Find where the given text appears and provide that cell's center as [x, y] coordinate. 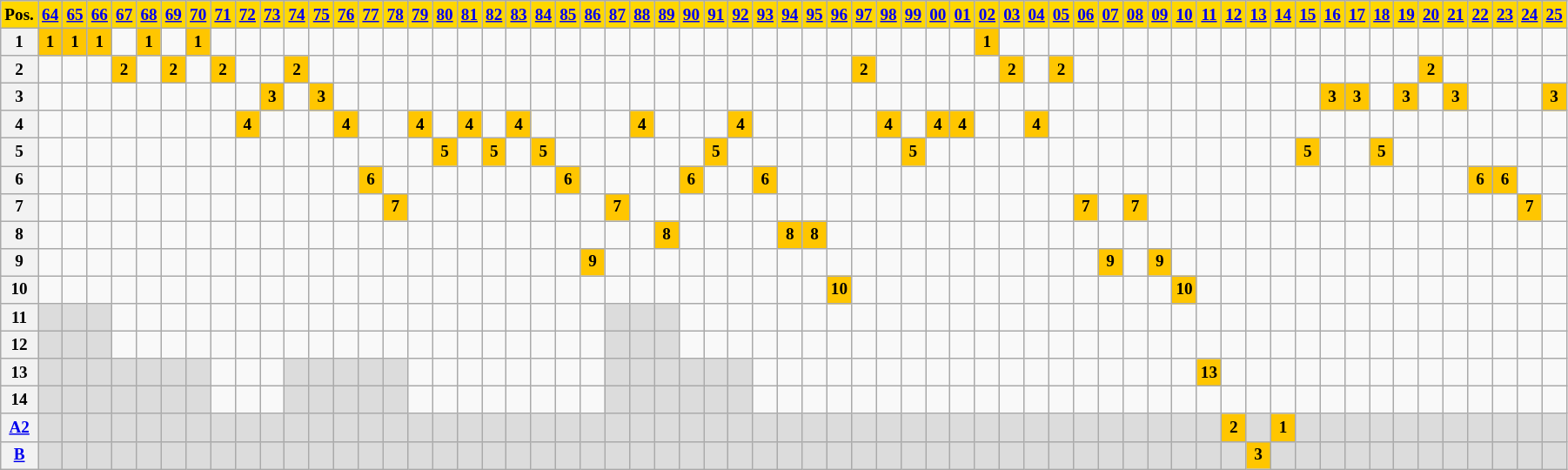
79 [420, 15]
Pos. [19, 15]
78 [395, 15]
21 [1456, 15]
66 [99, 15]
18 [1382, 15]
77 [371, 15]
A2 [19, 427]
23 [1504, 15]
85 [568, 15]
05 [1061, 15]
64 [50, 15]
01 [962, 15]
17 [1357, 15]
95 [814, 15]
03 [1012, 15]
91 [716, 15]
71 [223, 15]
88 [642, 15]
15 [1308, 15]
04 [1036, 15]
07 [1110, 15]
20 [1431, 15]
73 [272, 15]
06 [1086, 15]
84 [543, 15]
98 [888, 15]
86 [593, 15]
67 [124, 15]
89 [667, 15]
94 [790, 15]
69 [173, 15]
93 [765, 15]
76 [346, 15]
19 [1406, 15]
96 [839, 15]
90 [691, 15]
74 [297, 15]
87 [617, 15]
24 [1530, 15]
97 [864, 15]
00 [938, 15]
82 [494, 15]
75 [321, 15]
08 [1135, 15]
Β [19, 455]
99 [913, 15]
09 [1160, 15]
80 [445, 15]
83 [519, 15]
68 [149, 15]
81 [469, 15]
22 [1480, 15]
72 [247, 15]
25 [1554, 15]
70 [198, 15]
65 [75, 15]
16 [1332, 15]
02 [987, 15]
92 [740, 15]
